Locate the cell with the specified text and output its (x, y) center coordinate. 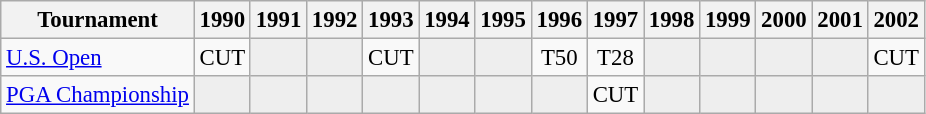
1995 (503, 20)
2001 (840, 20)
1998 (672, 20)
2000 (784, 20)
1991 (278, 20)
Tournament (98, 20)
T50 (559, 58)
1996 (559, 20)
1992 (335, 20)
1990 (222, 20)
2002 (896, 20)
1993 (391, 20)
1997 (615, 20)
1994 (447, 20)
T28 (615, 58)
1999 (728, 20)
U.S. Open (98, 58)
PGA Championship (98, 95)
